Return the [x, y] coordinate for the center point of the cell that contains the specified text.  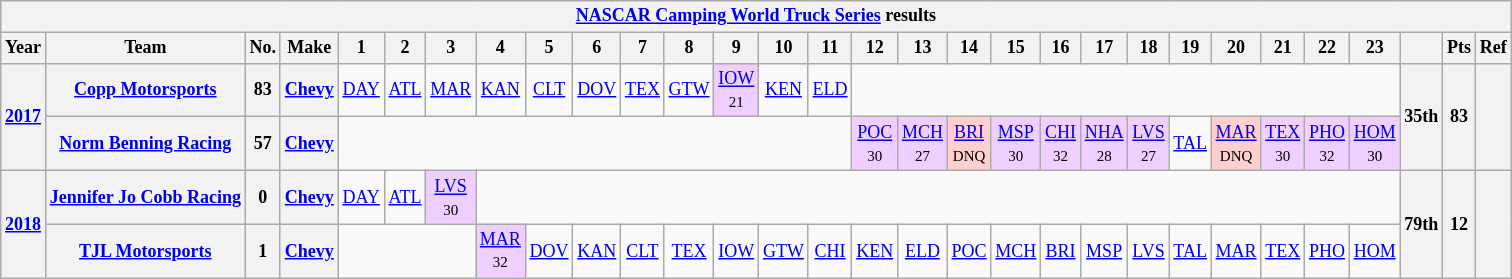
NHA28 [1104, 144]
LVS [1148, 251]
POC30 [875, 144]
21 [1283, 48]
MCH27 [923, 144]
Jennifer Jo Cobb Racing [145, 197]
LVS27 [1148, 144]
TJL Motorsports [145, 251]
13 [923, 48]
CHI32 [1061, 144]
79th [1422, 224]
5 [549, 48]
MARDNQ [1236, 144]
0 [262, 197]
20 [1236, 48]
22 [1328, 48]
10 [784, 48]
2 [405, 48]
3 [451, 48]
23 [1374, 48]
14 [969, 48]
HOM30 [1374, 144]
No. [262, 48]
PHO32 [1328, 144]
Norm Benning Racing [145, 144]
19 [1190, 48]
NASCAR Camping World Truck Series results [756, 16]
MAR32 [501, 251]
16 [1061, 48]
15 [1016, 48]
HOM [1374, 251]
Copp Motorsports [145, 90]
MSP [1104, 251]
BRIDNQ [969, 144]
Team [145, 48]
57 [262, 144]
11 [830, 48]
35th [1422, 116]
CHI [830, 251]
Ref [1493, 48]
18 [1148, 48]
2018 [24, 224]
MCH [1016, 251]
17 [1104, 48]
BRI [1061, 251]
LVS30 [451, 197]
POC [969, 251]
2017 [24, 116]
IOW [736, 251]
PHO [1328, 251]
8 [689, 48]
Pts [1460, 48]
TEX30 [1283, 144]
Make [309, 48]
6 [597, 48]
Year [24, 48]
9 [736, 48]
7 [643, 48]
MSP30 [1016, 144]
4 [501, 48]
IOW21 [736, 90]
